Scan for the cell matching the given text and deliver its [X, Y] coordinate at center. 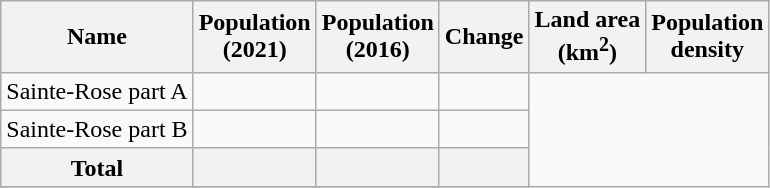
Population(2021) [254, 37]
Populationdensity [708, 37]
Sainte-Rose part A [97, 91]
Sainte-Rose part B [97, 129]
Change [484, 37]
Population(2016) [378, 37]
Land area(km2) [588, 37]
Name [97, 37]
Total [97, 167]
